Determine the (x, y) coordinate at the center of the cell enclosing the given text.  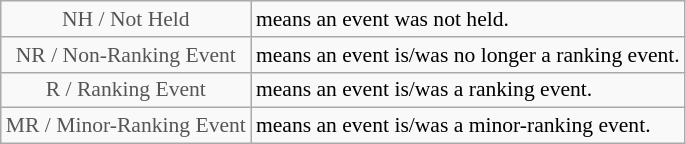
MR / Minor-Ranking Event (126, 126)
NH / Not Held (126, 19)
means an event is/was a ranking event. (468, 90)
NR / Non-Ranking Event (126, 55)
means an event is/was no longer a ranking event. (468, 55)
means an event is/was a minor-ranking event. (468, 126)
R / Ranking Event (126, 90)
means an event was not held. (468, 19)
